Locate the cell with the specified text and output its [X, Y] center coordinate. 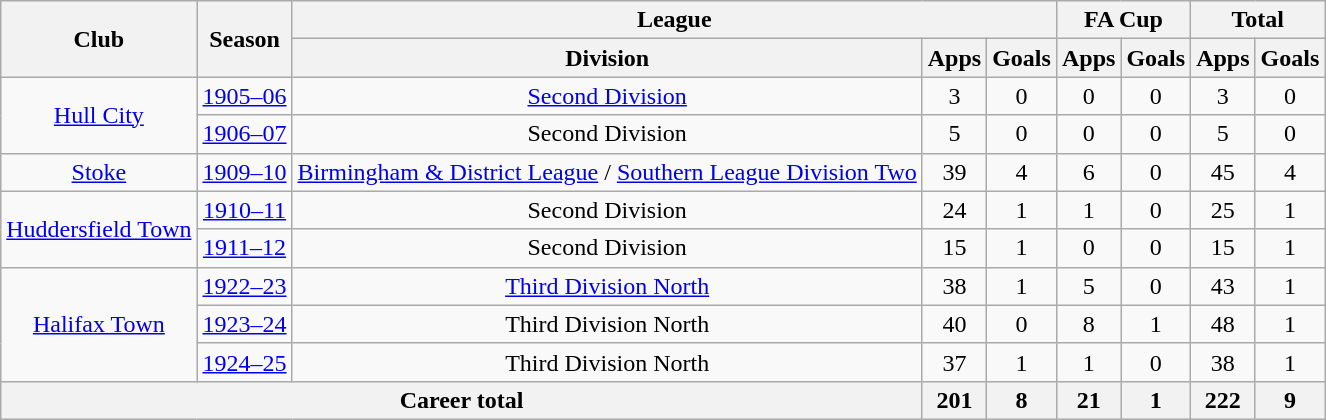
Birmingham & District League / Southern League Division Two [607, 172]
1906–07 [244, 134]
Club [99, 39]
40 [954, 324]
37 [954, 362]
6 [1088, 172]
Total [1258, 20]
1923–24 [244, 324]
Division [607, 58]
FA Cup [1123, 20]
Hull City [99, 115]
222 [1223, 400]
43 [1223, 286]
Career total [462, 400]
39 [954, 172]
League [674, 20]
1909–10 [244, 172]
21 [1088, 400]
25 [1223, 210]
1911–12 [244, 248]
1910–11 [244, 210]
45 [1223, 172]
201 [954, 400]
Stoke [99, 172]
24 [954, 210]
1924–25 [244, 362]
48 [1223, 324]
Huddersfield Town [99, 229]
1905–06 [244, 96]
Season [244, 39]
Halifax Town [99, 324]
1922–23 [244, 286]
9 [1290, 400]
